Scan for the cell matching the given text and deliver its [x, y] coordinate at center. 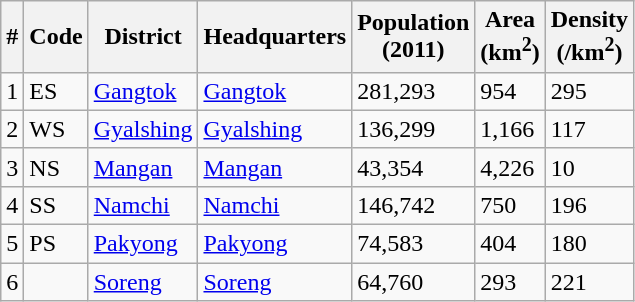
ES [56, 91]
Code [56, 37]
3 [12, 167]
Density (/km2) [589, 37]
2 [12, 129]
Population (2011) [414, 37]
117 [589, 129]
4,226 [510, 167]
295 [589, 91]
5 [12, 244]
43,354 [414, 167]
NS [56, 167]
District [143, 37]
750 [510, 205]
64,760 [414, 282]
1 [12, 91]
4 [12, 205]
293 [510, 282]
10 [589, 167]
Area (km2) [510, 37]
6 [12, 282]
74,583 [414, 244]
# [12, 37]
PS [56, 244]
404 [510, 244]
954 [510, 91]
1,166 [510, 129]
Headquarters [275, 37]
SS [56, 205]
180 [589, 244]
221 [589, 282]
146,742 [414, 205]
136,299 [414, 129]
196 [589, 205]
281,293 [414, 91]
WS [56, 129]
